Scan for the cell matching the given text and deliver its [X, Y] coordinate at center. 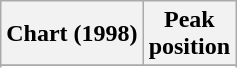
Peakposition [189, 34]
Chart (1998) [72, 34]
